Scan for the cell matching the given text and deliver its [X, Y] coordinate at center. 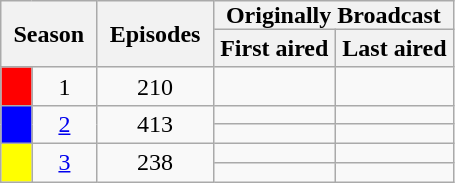
First aired [274, 48]
238 [155, 162]
2 [64, 124]
Episodes [155, 34]
Season [49, 34]
3 [64, 162]
413 [155, 124]
Originally Broadcast [333, 15]
1 [64, 86]
Last aired [394, 48]
210 [155, 86]
